Determine the (x, y) coordinate at the center of the cell enclosing the given text.  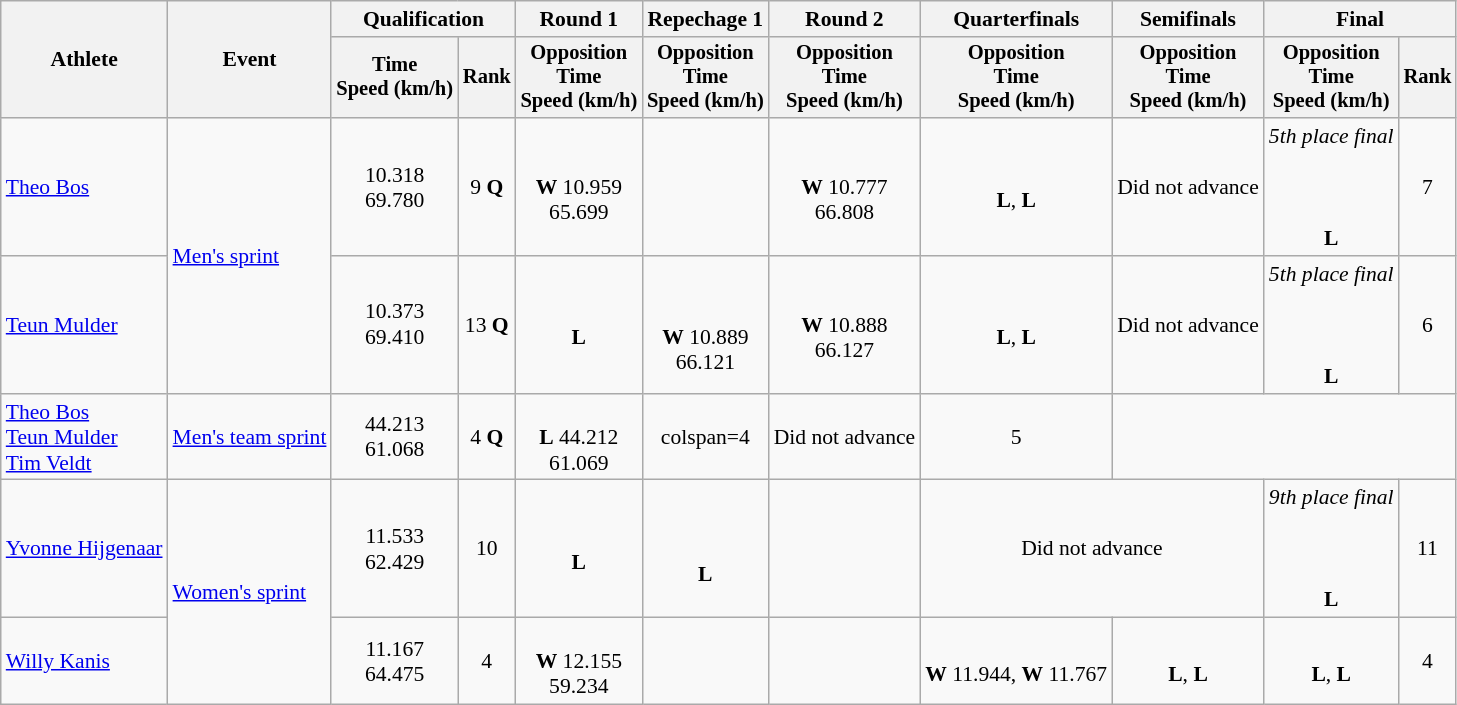
W 11.944, W 11.767 (1016, 662)
10.31869.780 (394, 187)
Repechage 1 (706, 19)
Men's team sprint (250, 438)
9th place finalL (1332, 549)
5 (1016, 438)
10.37369.410 (394, 325)
Willy Kanis (84, 662)
Teun Mulder (84, 325)
L 44.21261.069 (580, 438)
Athlete (84, 60)
W 10.88866.127 (845, 325)
Round 2 (845, 19)
W 10.88966.121 (706, 325)
Yvonne Hijgenaar (84, 549)
13 Q (487, 325)
9 Q (487, 187)
11.16764.475 (394, 662)
Event (250, 60)
11 (1428, 549)
Quarterfinals (1016, 19)
10 (487, 549)
W 10.77766.808 (845, 187)
11.53362.429 (394, 549)
7 (1428, 187)
Semifinals (1188, 19)
TimeSpeed (km/h) (394, 78)
Men's sprint (250, 256)
colspan=4 (706, 438)
W 10.95965.699 (580, 187)
Qualification (423, 19)
4 Q (487, 438)
W 12.15559.234 (580, 662)
Round 1 (580, 19)
6 (1428, 325)
Theo BosTeun MulderTim Veldt (84, 438)
Theo Bos (84, 187)
Final (1360, 19)
44.21361.068 (394, 438)
Women's sprint (250, 592)
